Scan for the cell matching the given text and deliver its [x, y] coordinate at center. 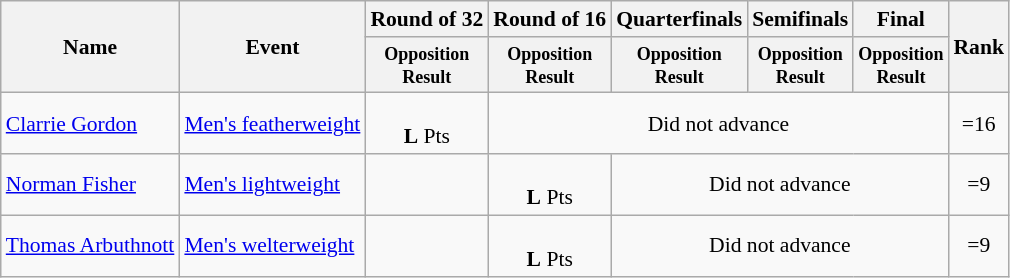
=16 [978, 124]
Thomas Arbuthnott [90, 246]
Quarterfinals [679, 19]
Norman Fisher [90, 184]
Round of 16 [550, 19]
Event [272, 47]
Semifinals [800, 19]
Round of 32 [426, 19]
Name [90, 47]
Men's lightweight [272, 184]
Men's welterweight [272, 246]
Rank [978, 47]
Men's featherweight [272, 124]
Clarrie Gordon [90, 124]
Final [900, 19]
